Return the [x, y] coordinate for the center point of the cell that contains the specified text.  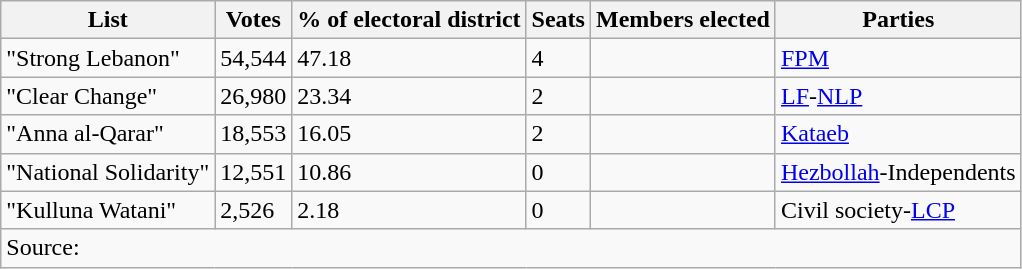
"Clear Change" [108, 96]
List [108, 20]
47.18 [409, 58]
4 [558, 58]
23.34 [409, 96]
"Strong Lebanon" [108, 58]
Members elected [682, 20]
Source: [511, 248]
Parties [898, 20]
"Kulluna Watani" [108, 210]
2.18 [409, 210]
Hezbollah-Independents [898, 172]
FPM [898, 58]
"National Solidarity" [108, 172]
Votes [254, 20]
54,544 [254, 58]
Kataeb [898, 134]
% of electoral district [409, 20]
Civil society-LCP [898, 210]
Seats [558, 20]
12,551 [254, 172]
2,526 [254, 210]
26,980 [254, 96]
LF-NLP [898, 96]
16.05 [409, 134]
18,553 [254, 134]
10.86 [409, 172]
"Anna al-Qarar" [108, 134]
